Find where the given text appears and provide that cell's center as [x, y] coordinate. 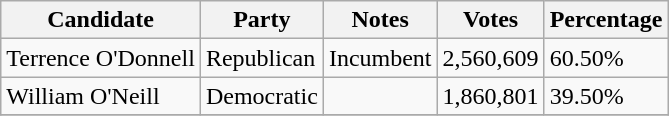
Republican [262, 58]
Candidate [101, 20]
Terrence O'Donnell [101, 58]
60.50% [606, 58]
Democratic [262, 96]
39.50% [606, 96]
Party [262, 20]
1,860,801 [490, 96]
Notes [380, 20]
Incumbent [380, 58]
William O'Neill [101, 96]
2,560,609 [490, 58]
Votes [490, 20]
Percentage [606, 20]
